Locate the cell with the specified text and output its [x, y] center coordinate. 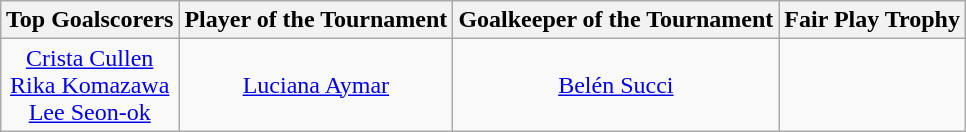
Fair Play Trophy [872, 20]
Player of the Tournament [316, 20]
Top Goalscorers [89, 20]
Crista Cullen Rika Komazawa Lee Seon-ok [89, 85]
Luciana Aymar [316, 85]
Belén Succi [616, 85]
Goalkeeper of the Tournament [616, 20]
